Detect which cell encompasses the target text, then output its (X, Y) center coordinate. 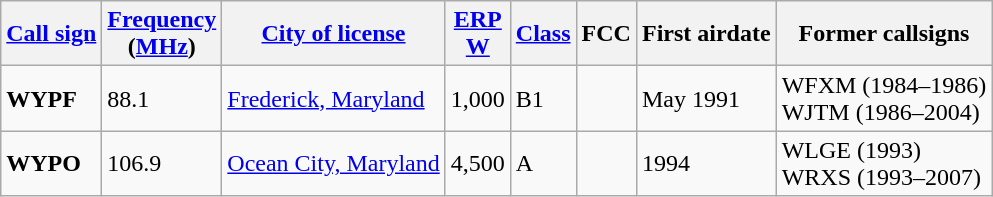
B1 (543, 98)
ERPW (478, 34)
City of license (334, 34)
May 1991 (706, 98)
WYPO (52, 164)
Ocean City, Maryland (334, 164)
1,000 (478, 98)
106.9 (162, 164)
WLGE (1993)WRXS (1993–2007) (884, 164)
Call sign (52, 34)
Class (543, 34)
First airdate (706, 34)
1994 (706, 164)
88.1 (162, 98)
A (543, 164)
4,500 (478, 164)
FCC (606, 34)
Frederick, Maryland (334, 98)
WYPF (52, 98)
WFXM (1984–1986)WJTM (1986–2004) (884, 98)
Former callsigns (884, 34)
Frequency(MHz) (162, 34)
